Output the [x, y] coordinate of the center of the cell containing the given text.  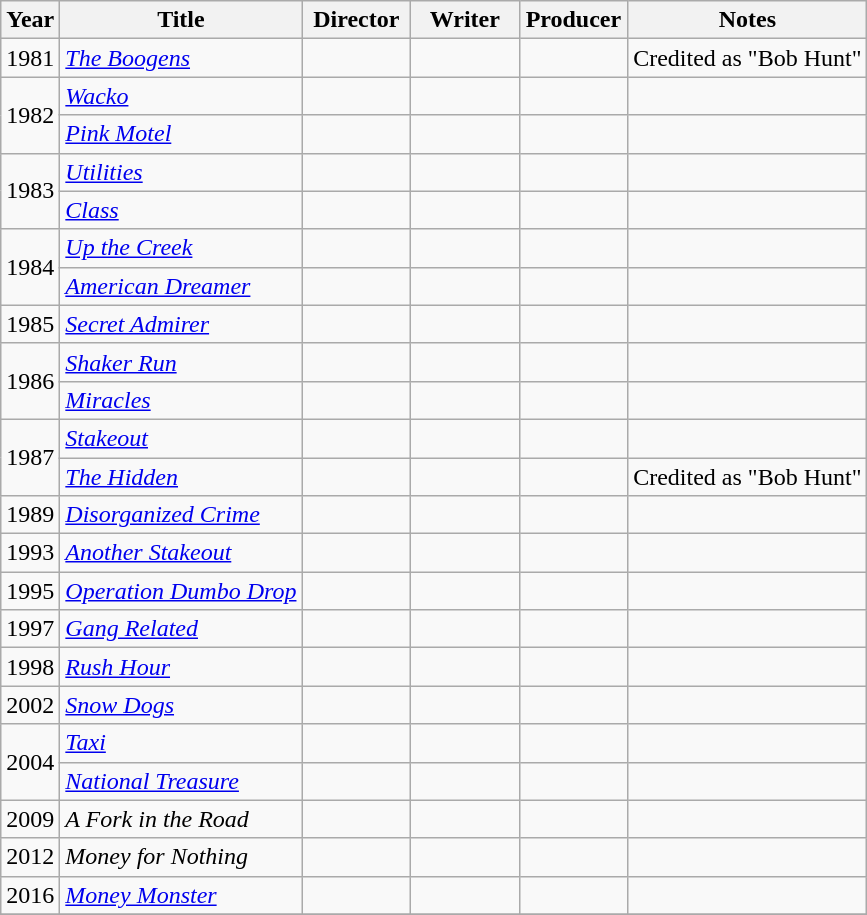
Producer [574, 20]
Miracles [181, 400]
Notes [748, 20]
Title [181, 20]
1995 [30, 591]
Disorganized Crime [181, 515]
Snow Dogs [181, 705]
Wacko [181, 96]
Operation Dumbo Drop [181, 591]
Year [30, 20]
Class [181, 210]
1987 [30, 457]
1983 [30, 191]
1989 [30, 515]
Another Stakeout [181, 553]
Taxi [181, 743]
Up the Creek [181, 248]
Money for Nothing [181, 857]
2012 [30, 857]
1998 [30, 667]
Director [356, 20]
1985 [30, 324]
Money Monster [181, 895]
1984 [30, 267]
Utilities [181, 172]
American Dreamer [181, 286]
Gang Related [181, 629]
1986 [30, 381]
A Fork in the Road [181, 819]
Secret Admirer [181, 324]
Rush Hour [181, 667]
The Hidden [181, 477]
Shaker Run [181, 362]
2009 [30, 819]
Stakeout [181, 438]
2004 [30, 762]
1982 [30, 115]
1993 [30, 553]
Writer [466, 20]
2016 [30, 895]
The Boogens [181, 58]
Pink Motel [181, 134]
2002 [30, 705]
1997 [30, 629]
National Treasure [181, 781]
1981 [30, 58]
